Return [x, y] of the center of cell containing provided text 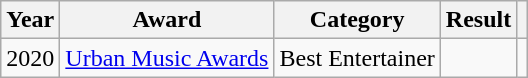
Urban Music Awards [167, 58]
Best Entertainer [357, 58]
Year [30, 20]
Category [357, 20]
2020 [30, 58]
Award [167, 20]
Result [478, 20]
